Pinpoint the cell where the given text exists, returning its (x, y) midpoint coordinate. 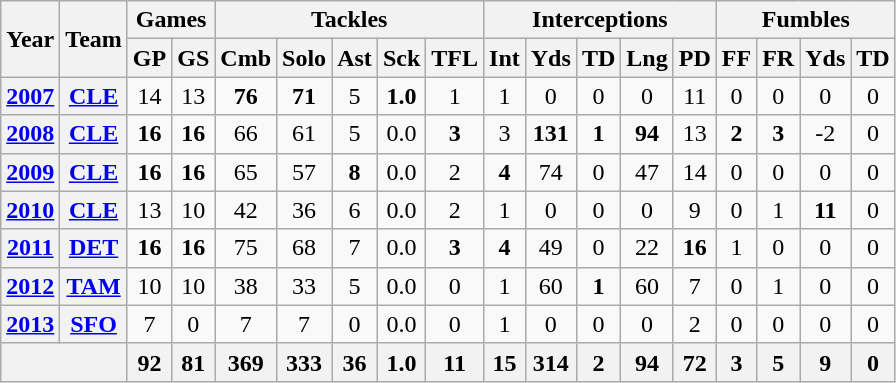
75 (246, 248)
314 (550, 362)
Sck (401, 58)
49 (550, 248)
2011 (30, 248)
FR (778, 58)
47 (647, 172)
Int (505, 58)
33 (304, 286)
2008 (30, 134)
Year (30, 39)
42 (246, 210)
71 (304, 96)
2013 (30, 324)
15 (505, 362)
Cmb (246, 58)
66 (246, 134)
2007 (30, 96)
131 (550, 134)
38 (246, 286)
Interceptions (600, 20)
81 (194, 362)
Solo (304, 58)
GS (194, 58)
SFO (94, 324)
PD (694, 58)
FF (736, 58)
Fumbles (806, 20)
2009 (30, 172)
2010 (30, 210)
Ast (355, 58)
65 (246, 172)
333 (304, 362)
Team (94, 39)
Lng (647, 58)
2012 (30, 286)
92 (149, 362)
TFL (455, 58)
76 (246, 96)
74 (550, 172)
8 (355, 172)
68 (304, 248)
GP (149, 58)
-2 (826, 134)
22 (647, 248)
57 (304, 172)
Tackles (350, 20)
369 (246, 362)
6 (355, 210)
72 (694, 362)
DET (94, 248)
TAM (94, 286)
61 (304, 134)
Games (170, 20)
